Output the [X, Y] coordinate of the center of the cell containing the given text.  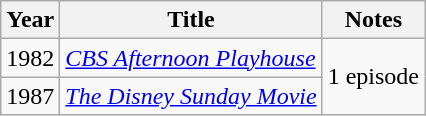
Title [191, 20]
The Disney Sunday Movie [191, 96]
1 episode [373, 77]
Notes [373, 20]
1982 [30, 58]
1987 [30, 96]
CBS Afternoon Playhouse [191, 58]
Year [30, 20]
